Extract the [x, y] coordinate from the center of the cell holding the provided text.  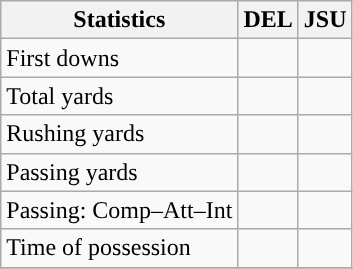
Passing yards [120, 172]
Passing: Comp–Att–Int [120, 210]
JSU [325, 20]
Time of possession [120, 248]
Total yards [120, 96]
First downs [120, 58]
DEL [268, 20]
Rushing yards [120, 134]
Statistics [120, 20]
